Identify which cell holds the provided text, then report its (x, y) central coordinate. 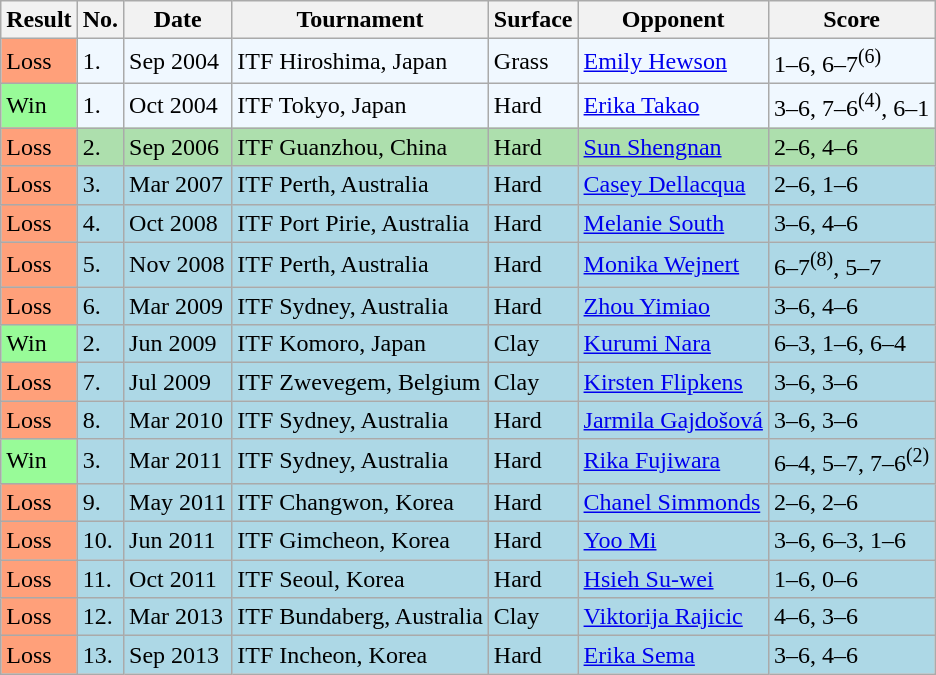
Kurumi Nara (673, 344)
May 2011 (178, 502)
Erika Takao (673, 106)
Casey Dellacqua (673, 185)
2–6, 1–6 (851, 185)
Monika Wejnert (673, 264)
No. (100, 20)
Sep 2006 (178, 147)
10. (100, 541)
Sep 2004 (178, 62)
Hsieh Su-wei (673, 579)
6. (100, 306)
Oct 2004 (178, 106)
11. (100, 579)
4–6, 3–6 (851, 617)
Score (851, 20)
Mar 2011 (178, 462)
Zhou Yimiao (673, 306)
Mar 2007 (178, 185)
Rika Fujiwara (673, 462)
5. (100, 264)
Melanie South (673, 223)
3–6, 7–6(4), 6–1 (851, 106)
Mar 2009 (178, 306)
2–6, 2–6 (851, 502)
Yoo Mi (673, 541)
Date (178, 20)
ITF Port Pirie, Australia (360, 223)
ITF Hiroshima, Japan (360, 62)
Grass (533, 62)
Oct 2011 (178, 579)
ITF Guanzhou, China (360, 147)
ITF Gimcheon, Korea (360, 541)
Mar 2013 (178, 617)
Mar 2010 (178, 420)
12. (100, 617)
Sun Shengnan (673, 147)
1–6, 6–7(6) (851, 62)
7. (100, 382)
Viktorija Rajicic (673, 617)
6–3, 1–6, 6–4 (851, 344)
Emily Hewson (673, 62)
Jul 2009 (178, 382)
Kirsten Flipkens (673, 382)
Sep 2013 (178, 655)
Tournament (360, 20)
Result (39, 20)
13. (100, 655)
Surface (533, 20)
8. (100, 420)
Erika Sema (673, 655)
4. (100, 223)
Jun 2009 (178, 344)
ITF Bundaberg, Australia (360, 617)
Opponent (673, 20)
2–6, 4–6 (851, 147)
3–6, 6–3, 1–6 (851, 541)
Jarmila Gajdošová (673, 420)
Jun 2011 (178, 541)
6–4, 5–7, 7–6(2) (851, 462)
ITF Zwevegem, Belgium (360, 382)
Nov 2008 (178, 264)
ITF Komoro, Japan (360, 344)
9. (100, 502)
ITF Incheon, Korea (360, 655)
1–6, 0–6 (851, 579)
6–7(8), 5–7 (851, 264)
ITF Tokyo, Japan (360, 106)
ITF Changwon, Korea (360, 502)
Chanel Simmonds (673, 502)
Oct 2008 (178, 223)
ITF Seoul, Korea (360, 579)
